Find where the given text appears and provide that cell's center as (X, Y) coordinate. 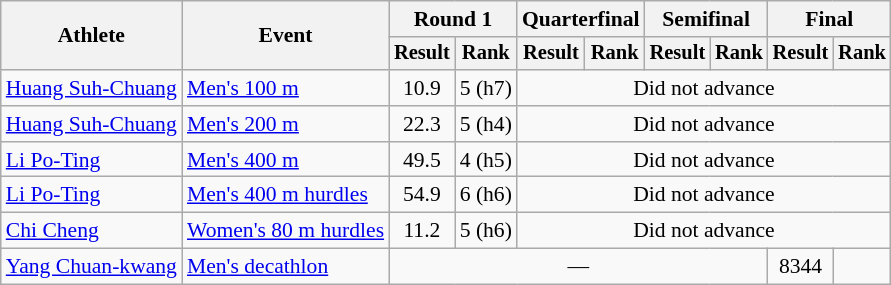
Semifinal (706, 19)
Event (286, 36)
Men's 100 m (286, 88)
Men's 200 m (286, 124)
5 (h4) (486, 124)
10.9 (422, 88)
Chi Cheng (92, 231)
Yang Chuan-kwang (92, 267)
Men's decathlon (286, 267)
— (578, 267)
Quarterfinal (581, 19)
Final (830, 19)
54.9 (422, 195)
Athlete (92, 36)
49.5 (422, 160)
22.3 (422, 124)
Men's 400 m (286, 160)
Men's 400 m hurdles (286, 195)
8344 (801, 267)
Round 1 (453, 19)
4 (h5) (486, 160)
6 (h6) (486, 195)
Women's 80 m hurdles (286, 231)
11.2 (422, 231)
5 (h7) (486, 88)
5 (h6) (486, 231)
